From the cell containing the given text, extract its center point as (X, Y) coordinate. 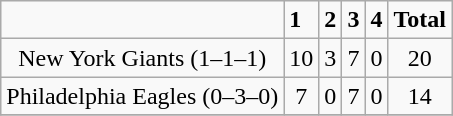
20 (420, 58)
New York Giants (1–1–1) (142, 58)
1 (302, 20)
2 (330, 20)
Philadelphia Eagles (0–3–0) (142, 96)
14 (420, 96)
Total (420, 20)
10 (302, 58)
4 (376, 20)
